Detect which cell encompasses the target text, then output its (X, Y) center coordinate. 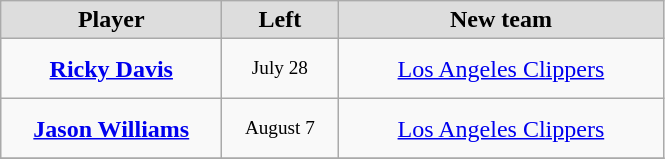
August 7 (280, 129)
July 28 (280, 69)
Jason Williams (112, 129)
Left (280, 20)
Ricky Davis (112, 69)
Player (112, 20)
New team (501, 20)
